Search for the cell housing the specified text and yield its (X, Y) center coordinate. 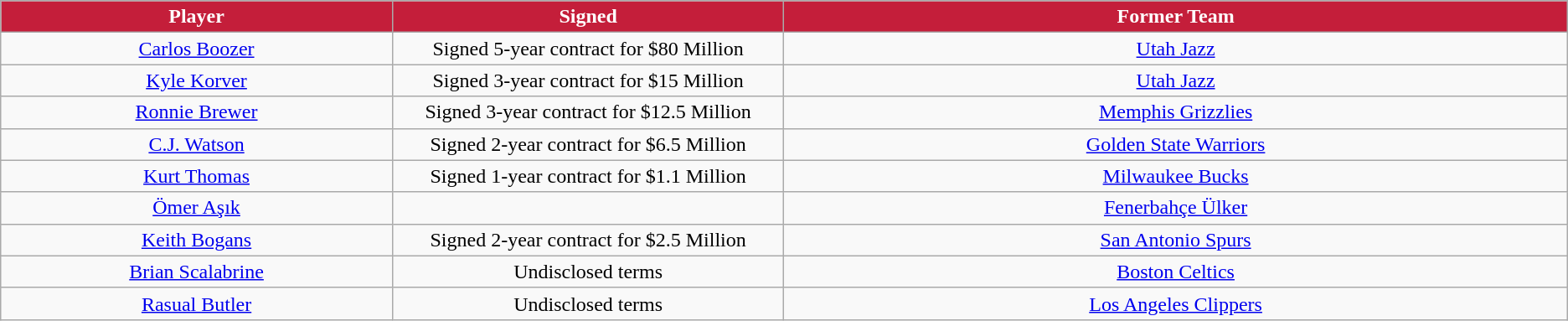
Kyle Korver (197, 80)
Golden State Warriors (1176, 144)
Ömer Aşık (197, 208)
C.J. Watson (197, 144)
Signed 2-year contract for $2.5 Million (588, 240)
Fenerbahçe Ülker (1176, 208)
Brian Scalabrine (197, 272)
Los Angeles Clippers (1176, 303)
San Antonio Spurs (1176, 240)
Kurt Thomas (197, 176)
Memphis Grizzlies (1176, 112)
Signed 3-year contract for $15 Million (588, 80)
Carlos Boozer (197, 49)
Rasual Butler (197, 303)
Milwaukee Bucks (1176, 176)
Signed 5-year contract for $80 Million (588, 49)
Signed 2-year contract for $6.5 Million (588, 144)
Ronnie Brewer (197, 112)
Keith Bogans (197, 240)
Former Team (1176, 17)
Signed (588, 17)
Player (197, 17)
Signed 3-year contract for $12.5 Million (588, 112)
Signed 1-year contract for $1.1 Million (588, 176)
Boston Celtics (1176, 272)
